From the cell containing the given text, extract its center point as (x, y) coordinate. 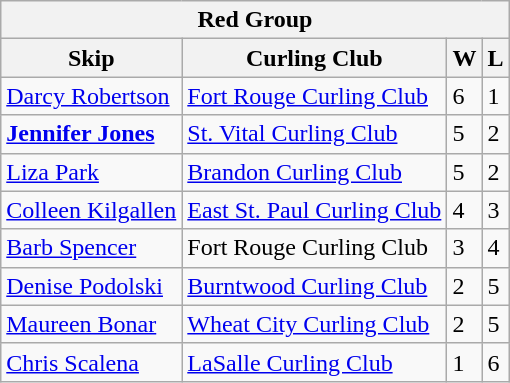
Colleen Kilgallen (92, 210)
Burntwood Curling Club (314, 286)
L (496, 58)
Denise Podolski (92, 286)
St. Vital Curling Club (314, 134)
Darcy Robertson (92, 96)
W (464, 58)
Jennifer Jones (92, 134)
Maureen Bonar (92, 324)
Chris Scalena (92, 362)
Liza Park (92, 172)
Brandon Curling Club (314, 172)
Red Group (255, 20)
Wheat City Curling Club (314, 324)
East St. Paul Curling Club (314, 210)
LaSalle Curling Club (314, 362)
Barb Spencer (92, 248)
Curling Club (314, 58)
Skip (92, 58)
